Extract the [X, Y] coordinate from the center of the cell holding the provided text.  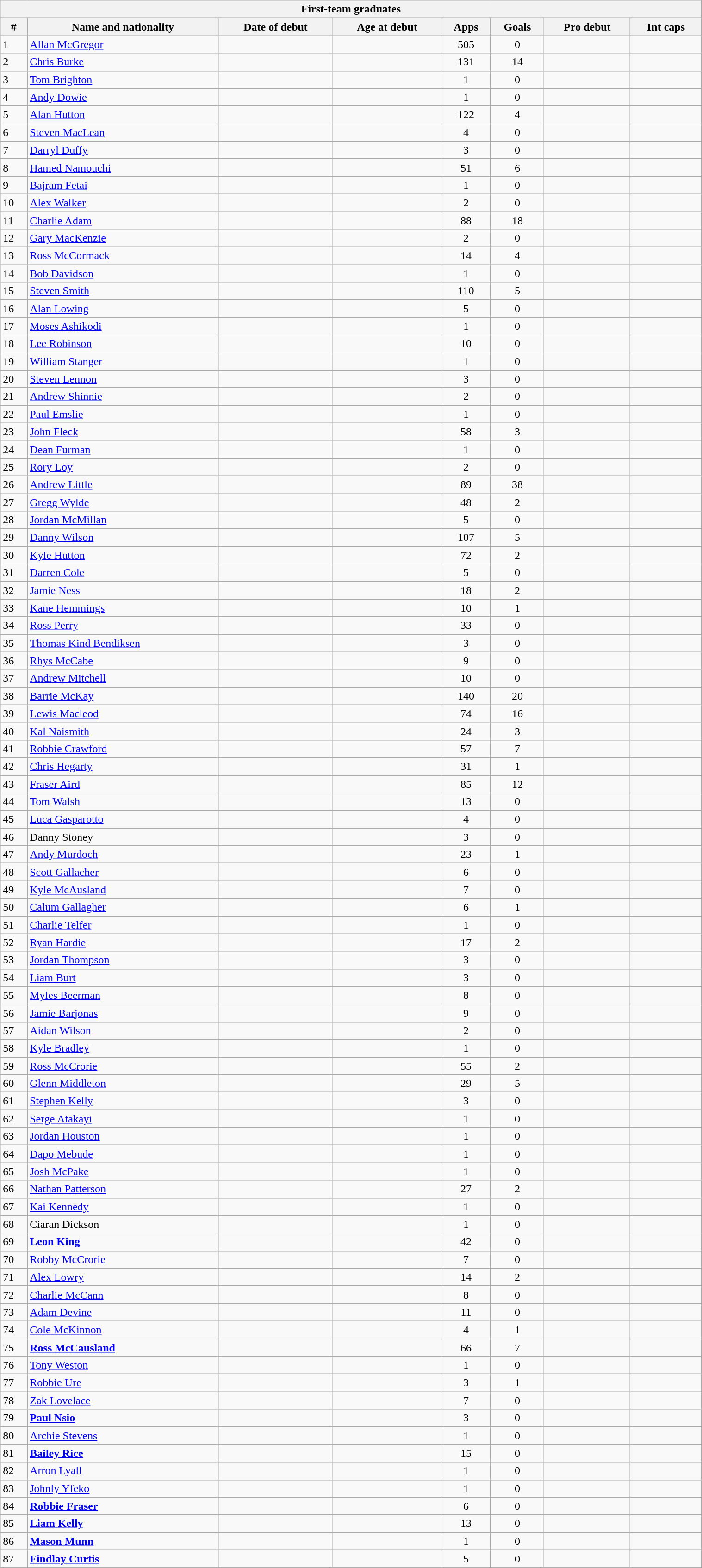
Alex Walker [123, 203]
82 [14, 1471]
73 [14, 1312]
79 [14, 1418]
Josh McPake [123, 1171]
Andy Murdoch [123, 855]
Bob Davidson [123, 273]
Andrew Shinnie [123, 397]
67 [14, 1207]
41 [14, 749]
Robby McCrorie [123, 1259]
Date of debut [276, 27]
Tom Brighton [123, 80]
Rhys McCabe [123, 661]
Cole McKinnon [123, 1330]
Ross McCrorie [123, 1066]
Goals [517, 27]
Gary MacKenzie [123, 238]
Arron Lyall [123, 1471]
84 [14, 1506]
Alex Lowry [123, 1277]
26 [14, 484]
Tony Weston [123, 1365]
Apps [466, 27]
107 [466, 538]
505 [466, 44]
Allan McGregor [123, 44]
Steven Smith [123, 291]
Fraser Aird [123, 784]
Rory Loy [123, 467]
68 [14, 1224]
Aidan Wilson [123, 1030]
Dean Furman [123, 449]
Ciaran Dickson [123, 1224]
76 [14, 1365]
78 [14, 1401]
Adam Devine [123, 1312]
Paul Nsio [123, 1418]
59 [14, 1066]
Moses Ashikodi [123, 326]
75 [14, 1348]
William Stanger [123, 361]
Mason Munn [123, 1541]
Jamie Barjonas [123, 1013]
88 [466, 221]
Ross Perry [123, 626]
71 [14, 1277]
80 [14, 1436]
Age at debut [387, 27]
37 [14, 678]
Andy Dowie [123, 97]
44 [14, 802]
First-team graduates [351, 9]
Luca Gasparotto [123, 819]
64 [14, 1154]
Andrew Little [123, 484]
Findlay Curtis [123, 1559]
54 [14, 978]
22 [14, 414]
Chris Hegarty [123, 766]
Alan Lowing [123, 309]
Int caps [666, 27]
39 [14, 713]
47 [14, 855]
Thomas Kind Bendiksen [123, 643]
Jamie Ness [123, 590]
Ross McCormack [123, 256]
77 [14, 1383]
45 [14, 819]
Lee Robinson [123, 344]
50 [14, 907]
Darryl Duffy [123, 150]
34 [14, 626]
Robbie Ure [123, 1383]
30 [14, 555]
Jordan Houston [123, 1136]
Kyle Hutton [123, 555]
Charlie Telfer [123, 925]
28 [14, 520]
Kyle McAusland [123, 890]
Robbie Crawford [123, 749]
110 [466, 291]
Leon King [123, 1242]
43 [14, 784]
62 [14, 1119]
21 [14, 397]
86 [14, 1541]
Kyle Bradley [123, 1048]
Serge Atakayi [123, 1119]
52 [14, 942]
Robbie Fraser [123, 1506]
Ross McCausland [123, 1348]
122 [466, 115]
Charlie Adam [123, 221]
Bailey Rice [123, 1453]
49 [14, 890]
140 [466, 696]
Myles Beerman [123, 995]
Chris Burke [123, 62]
Jordan Thompson [123, 960]
35 [14, 643]
Lewis Macleod [123, 713]
83 [14, 1488]
John Fleck [123, 432]
Barrie McKay [123, 696]
46 [14, 837]
Danny Stoney [123, 837]
Ryan Hardie [123, 942]
56 [14, 1013]
60 [14, 1084]
40 [14, 731]
61 [14, 1101]
Scott Gallacher [123, 872]
Kal Naismith [123, 731]
Jordan McMillan [123, 520]
32 [14, 590]
Kai Kennedy [123, 1207]
25 [14, 467]
19 [14, 361]
Andrew Mitchell [123, 678]
Johnly Yfeko [123, 1488]
Calum Gallagher [123, 907]
89 [466, 484]
65 [14, 1171]
Pro debut [587, 27]
Tom Walsh [123, 802]
Hamed Namouchi [123, 167]
Glenn Middleton [123, 1084]
Charlie McCann [123, 1295]
Zak Lovelace [123, 1401]
Steven MacLean [123, 132]
36 [14, 661]
Nathan Patterson [123, 1189]
70 [14, 1259]
Liam Kelly [123, 1524]
81 [14, 1453]
53 [14, 960]
69 [14, 1242]
131 [466, 62]
# [14, 27]
63 [14, 1136]
Steven Lennon [123, 379]
87 [14, 1559]
Liam Burt [123, 978]
Name and nationality [123, 27]
Kane Hemmings [123, 608]
Gregg Wylde [123, 502]
Archie Stevens [123, 1436]
Bajram Fetai [123, 185]
Alan Hutton [123, 115]
Paul Emslie [123, 414]
Stephen Kelly [123, 1101]
Danny Wilson [123, 538]
Darren Cole [123, 573]
Dapo Mebude [123, 1154]
